Pinpoint the cell where the given text exists, returning its [x, y] midpoint coordinate. 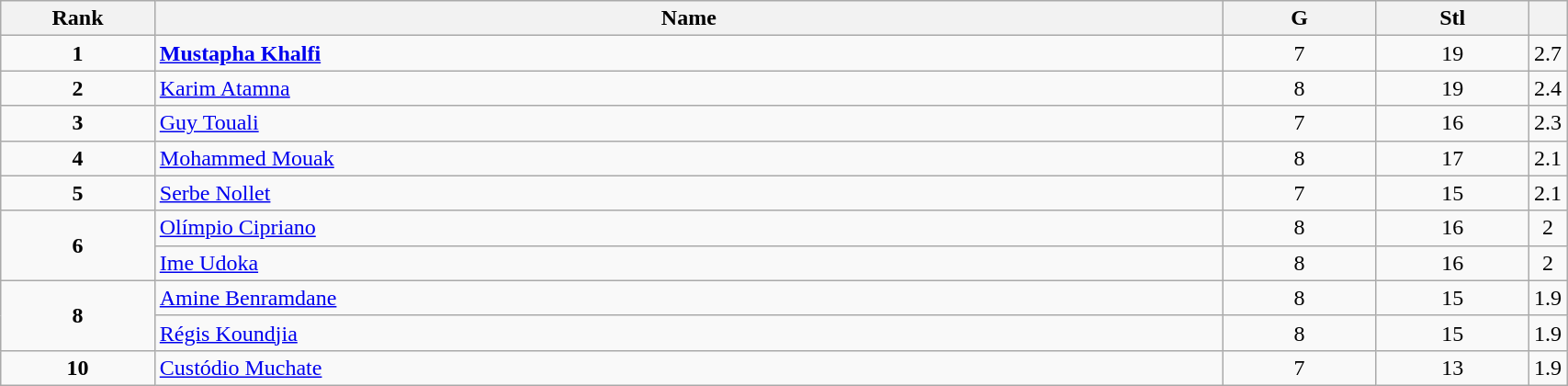
Guy Touali [689, 123]
3 [78, 123]
5 [78, 193]
Ime Udoka [689, 263]
Amine Benramdane [689, 298]
2.3 [1549, 123]
Name [689, 18]
G [1299, 18]
Serbe Nollet [689, 193]
10 [78, 368]
Olímpio Cipriano [689, 228]
17 [1453, 158]
2.4 [1549, 88]
4 [78, 158]
Mustapha Khalfi [689, 53]
Régis Koundjia [689, 333]
Custódio Muchate [689, 368]
Mohammed Mouak [689, 158]
2.7 [1549, 53]
1 [78, 53]
Stl [1453, 18]
Karim Atamna [689, 88]
13 [1453, 368]
6 [78, 245]
Rank [78, 18]
